Detect which cell encompasses the target text, then output its [x, y] center coordinate. 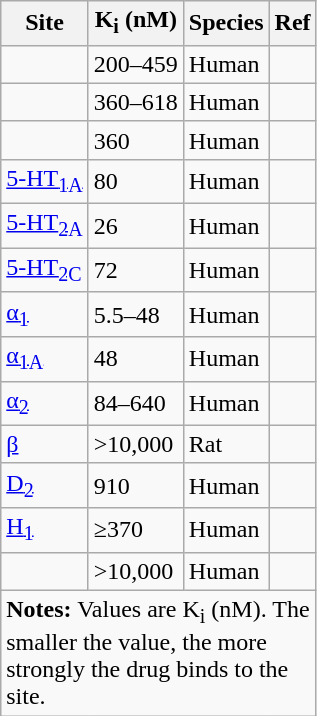
≥370 [136, 530]
α2 [44, 403]
200–459 [136, 64]
72 [136, 270]
Ref [292, 23]
910 [136, 485]
26 [136, 226]
360–618 [136, 102]
360 [136, 140]
Ki (nM) [136, 23]
H1 [44, 530]
Site [44, 23]
5-HT2A [44, 226]
5-HT1A [44, 181]
5.5–48 [136, 314]
80 [136, 181]
Species [226, 23]
Notes: Values are Ki (nM). The smaller the value, the more strongly the drug binds to the site. [158, 652]
48 [136, 359]
84–640 [136, 403]
α1A [44, 359]
D2 [44, 485]
Rat [226, 444]
β [44, 444]
5-HT2C [44, 270]
α1 [44, 314]
